Output the (x, y) coordinate of the center of the cell containing the given text.  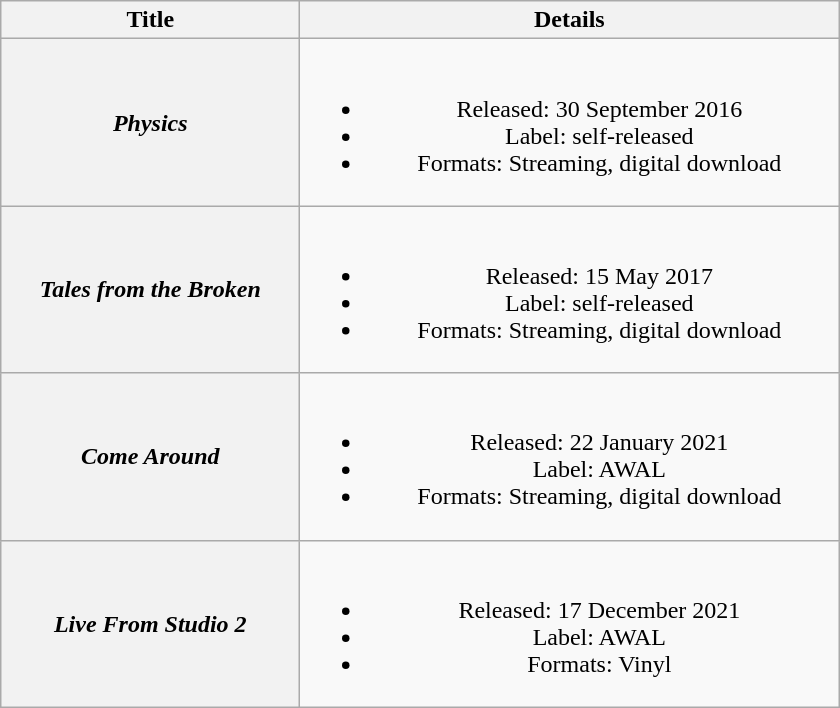
Come Around (150, 456)
Physics (150, 122)
Live From Studio 2 (150, 624)
Released: 22 January 2021Label: AWALFormats: Streaming, digital download (570, 456)
Released: 30 September 2016Label: self-releasedFormats: Streaming, digital download (570, 122)
Released: 15 May 2017Label: self-releasedFormats: Streaming, digital download (570, 290)
Details (570, 20)
Tales from the Broken (150, 290)
Title (150, 20)
Released: 17 December 2021Label: AWALFormats: Vinyl (570, 624)
